Capture the cell that displays the provided text and extract its (x, y) central coordinate. 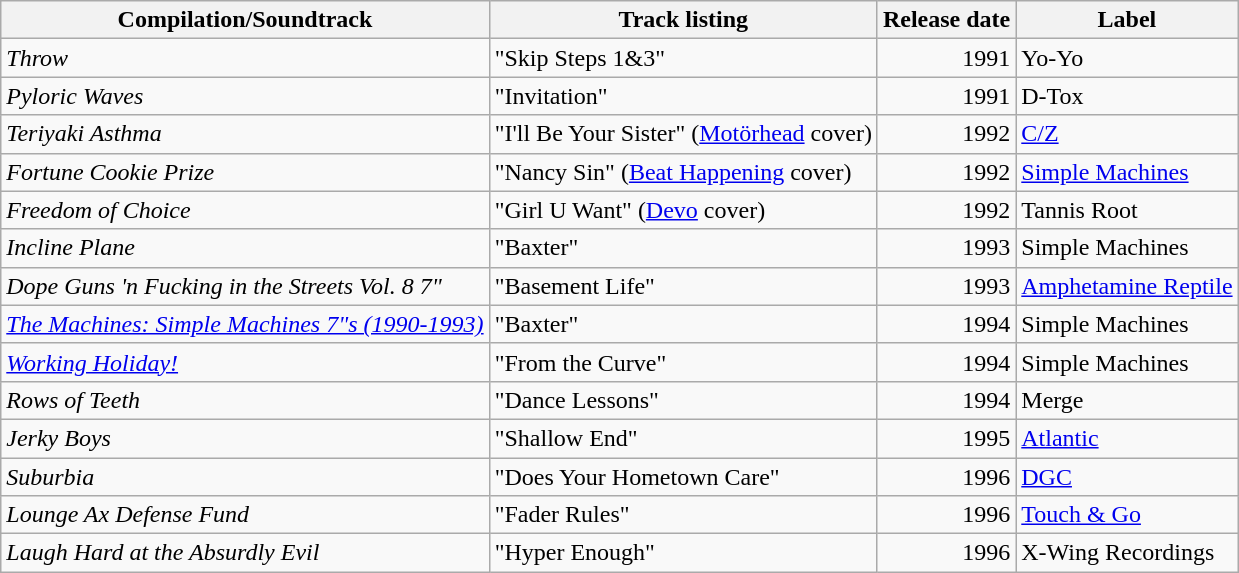
Touch & Go (1127, 515)
Track listing (683, 20)
Merge (1127, 400)
Lounge Ax Defense Fund (245, 515)
Release date (946, 20)
"Does Your Hometown Care" (683, 477)
Fortune Cookie Prize (245, 172)
"From the Curve" (683, 362)
Amphetamine Reptile (1127, 286)
"I'll Be Your Sister" (Motörhead cover) (683, 134)
Freedom of Choice (245, 210)
Compilation/Soundtrack (245, 20)
Working Holiday! (245, 362)
Jerky Boys (245, 438)
Tannis Root (1127, 210)
Dope Guns 'n Fucking in the Streets Vol. 8 7" (245, 286)
D-Tox (1127, 96)
"Invitation" (683, 96)
Pyloric Waves (245, 96)
DGC (1127, 477)
"Shallow End" (683, 438)
1995 (946, 438)
"Skip Steps 1&3" (683, 58)
"Basement Life" (683, 286)
"Nancy Sin" (Beat Happening cover) (683, 172)
Suburbia (245, 477)
"Dance Lessons" (683, 400)
Yo-Yo (1127, 58)
"Girl U Want" (Devo cover) (683, 210)
Rows of Teeth (245, 400)
Laugh Hard at the Absurdly Evil (245, 553)
Teriyaki Asthma (245, 134)
Label (1127, 20)
Throw (245, 58)
The Machines: Simple Machines 7"s (1990-1993) (245, 324)
Atlantic (1127, 438)
"Fader Rules" (683, 515)
X-Wing Recordings (1127, 553)
"Hyper Enough" (683, 553)
C/Z (1127, 134)
Incline Plane (245, 248)
